Identify which cell holds the provided text, then report its (X, Y) central coordinate. 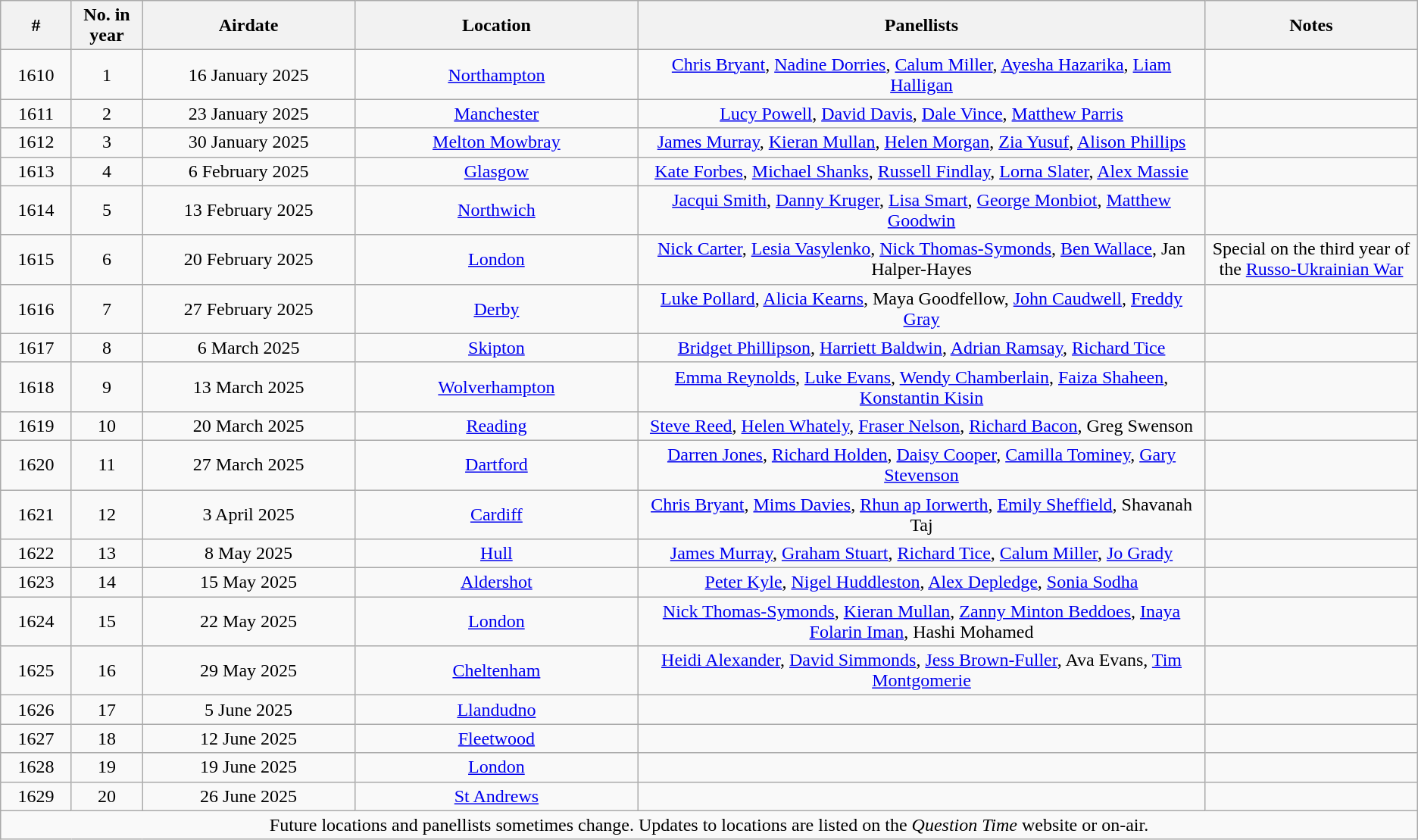
3 (107, 142)
27 March 2025 (248, 465)
Heidi Alexander, David Simmonds, Jess Brown-Fuller, Ava Evans, Tim Montgomerie (921, 671)
1612 (36, 142)
Cheltenham (496, 671)
9 (107, 386)
11 (107, 465)
27 February 2025 (248, 309)
Special on the third year of the Russo-Ukrainian War (1312, 259)
2 (107, 114)
Cardiff (496, 514)
1624 (36, 621)
18 (107, 739)
Llandudno (496, 710)
Fleetwood (496, 739)
Lucy Powell, David Davis, Dale Vince, Matthew Parris (921, 114)
1629 (36, 796)
7 (107, 309)
30 January 2025 (248, 142)
Emma Reynolds, Luke Evans, Wendy Chamberlain, Faiza Shaheen, Konstantin Kisin (921, 386)
Derby (496, 309)
Peter Kyle, Nigel Huddleston, Alex Depledge, Sonia Sodha (921, 582)
13 (107, 554)
14 (107, 582)
Northampton (496, 74)
17 (107, 710)
Skipton (496, 348)
26 June 2025 (248, 796)
Hull (496, 554)
Kate Forbes, Michael Shanks, Russell Findlay, Lorna Slater, Alex Massie (921, 171)
3 April 2025 (248, 514)
16 January 2025 (248, 74)
Aldershot (496, 582)
12 (107, 514)
Panellists (921, 26)
1627 (36, 739)
20 March 2025 (248, 426)
8 May 2025 (248, 554)
19 June 2025 (248, 767)
1620 (36, 465)
16 (107, 671)
Reading (496, 426)
1 (107, 74)
Nick Carter, Lesia Vasylenko, Nick Thomas-Symonds, Ben Wallace, Jan Halper-Hayes (921, 259)
6 February 2025 (248, 171)
Chris Bryant, Nadine Dorries, Calum Miller, Ayesha Hazarika, Liam Halligan (921, 74)
1617 (36, 348)
Wolverhampton (496, 386)
1610 (36, 74)
1613 (36, 171)
4 (107, 171)
1622 (36, 554)
Luke Pollard, Alicia Kearns, Maya Goodfellow, John Caudwell, Freddy Gray (921, 309)
12 June 2025 (248, 739)
5 June 2025 (248, 710)
1621 (36, 514)
James Murray, Graham Stuart, Richard Tice, Calum Miller, Jo Grady (921, 554)
No. in year (107, 26)
13 March 2025 (248, 386)
Steve Reed, Helen Whately, Fraser Nelson, Richard Bacon, Greg Swenson (921, 426)
Jacqui Smith, Danny Kruger, Lisa Smart, George Monbiot, Matthew Goodwin (921, 211)
15 (107, 621)
Glasgow (496, 171)
13 February 2025 (248, 211)
1611 (36, 114)
19 (107, 767)
1615 (36, 259)
Chris Bryant, Mims Davies, Rhun ap Iorwerth, Emily Sheffield, Shavanah Taj (921, 514)
Darren Jones, Richard Holden, Daisy Cooper, Camilla Tominey, Gary Stevenson (921, 465)
Northwich (496, 211)
20 February 2025 (248, 259)
1626 (36, 710)
20 (107, 796)
15 May 2025 (248, 582)
1628 (36, 767)
Nick Thomas-Symonds, Kieran Mullan, Zanny Minton Beddoes, Inaya Folarin Iman, Hashi Mohamed (921, 621)
5 (107, 211)
29 May 2025 (248, 671)
1618 (36, 386)
Melton Mowbray (496, 142)
St Andrews (496, 796)
Airdate (248, 26)
6 (107, 259)
# (36, 26)
22 May 2025 (248, 621)
1616 (36, 309)
1623 (36, 582)
1625 (36, 671)
Manchester (496, 114)
1619 (36, 426)
Future locations and panellists sometimes change. Updates to locations are listed on the Question Time website or on-air. (709, 825)
Location (496, 26)
Notes (1312, 26)
8 (107, 348)
James Murray, Kieran Mullan, Helen Morgan, Zia Yusuf, Alison Phillips (921, 142)
Bridget Phillipson, Harriett Baldwin, Adrian Ramsay, Richard Tice (921, 348)
23 January 2025 (248, 114)
10 (107, 426)
1614 (36, 211)
Dartford (496, 465)
6 March 2025 (248, 348)
